Extract the (X, Y) coordinate from the center of the cell holding the provided text.  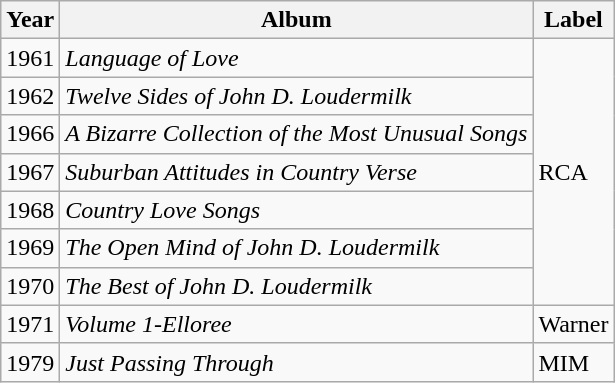
Volume 1-Elloree (296, 324)
Just Passing Through (296, 362)
1969 (30, 248)
1961 (30, 58)
Twelve Sides of John D. Loudermilk (296, 96)
Label (574, 20)
Warner (574, 324)
1966 (30, 134)
RCA (574, 172)
The Best of John D. Loudermilk (296, 286)
A Bizarre Collection of the Most Unusual Songs (296, 134)
1970 (30, 286)
1967 (30, 172)
1968 (30, 210)
1979 (30, 362)
Album (296, 20)
The Open Mind of John D. Loudermilk (296, 248)
1971 (30, 324)
Year (30, 20)
Suburban Attitudes in Country Verse (296, 172)
1962 (30, 96)
Country Love Songs (296, 210)
MIM (574, 362)
Language of Love (296, 58)
